Capture the cell that displays the provided text and extract its [x, y] central coordinate. 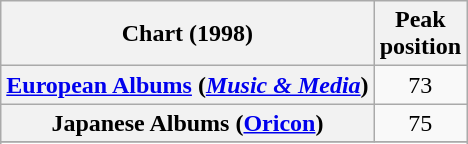
73 [420, 85]
75 [420, 123]
European Albums (Music & Media) [188, 85]
Peakposition [420, 34]
Japanese Albums (Oricon) [188, 123]
Chart (1998) [188, 34]
